Scan for the cell matching the given text and deliver its (x, y) coordinate at center. 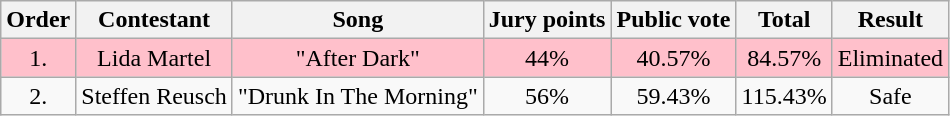
56% (547, 96)
115.43% (784, 96)
Eliminated (890, 58)
"Drunk In The Morning" (358, 96)
Result (890, 20)
59.43% (674, 96)
Safe (890, 96)
Public vote (674, 20)
Total (784, 20)
84.57% (784, 58)
Song (358, 20)
44% (547, 58)
1. (38, 58)
40.57% (674, 58)
"After Dark" (358, 58)
Steffen Reusch (154, 96)
Contestant (154, 20)
Lida Martel (154, 58)
Order (38, 20)
Jury points (547, 20)
2. (38, 96)
